Provide the (X, Y) coordinate of the cell's center where the given text is located.  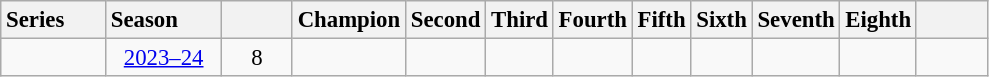
2023–24 (164, 58)
Seventh (796, 20)
Third (520, 20)
Fifth (662, 20)
Fourth (592, 20)
8 (258, 58)
Series (54, 20)
Eighth (878, 20)
Sixth (722, 20)
Season (164, 20)
Champion (348, 20)
Second (445, 20)
